Scan for the cell matching the given text and deliver its (x, y) coordinate at center. 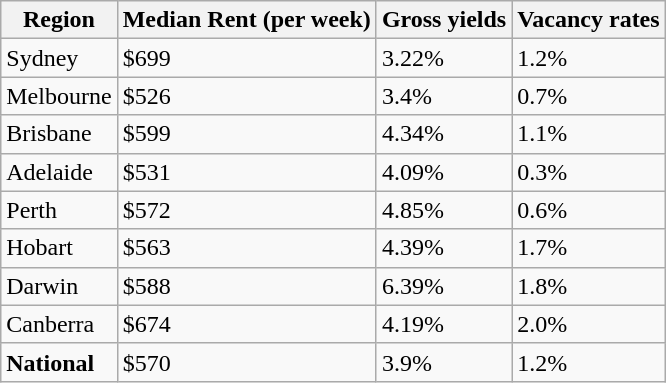
1.1% (588, 134)
4.09% (444, 172)
4.39% (444, 248)
Darwin (59, 286)
$699 (246, 58)
$572 (246, 210)
Brisbane (59, 134)
$526 (246, 96)
Canberra (59, 324)
1.7% (588, 248)
$531 (246, 172)
Hobart (59, 248)
3.9% (444, 362)
4.19% (444, 324)
0.7% (588, 96)
$563 (246, 248)
3.22% (444, 58)
4.85% (444, 210)
$674 (246, 324)
2.0% (588, 324)
6.39% (444, 286)
Perth (59, 210)
1.8% (588, 286)
Melbourne (59, 96)
Adelaide (59, 172)
0.6% (588, 210)
$570 (246, 362)
$588 (246, 286)
Vacancy rates (588, 20)
3.4% (444, 96)
Sydney (59, 58)
Region (59, 20)
4.34% (444, 134)
$599 (246, 134)
Median Rent (per week) (246, 20)
Gross yields (444, 20)
0.3% (588, 172)
National (59, 362)
